Pinpoint the cell where the given text exists, returning its [x, y] midpoint coordinate. 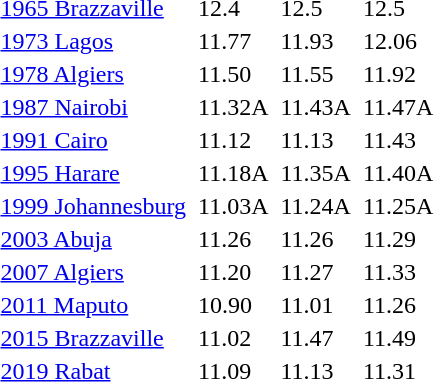
11.43A [316, 107]
11.43 [398, 140]
11.92 [398, 74]
11.93 [316, 41]
11.13 [316, 140]
10.90 [234, 305]
11.27 [316, 272]
11.47A [398, 107]
11.77 [234, 41]
11.29 [398, 239]
11.50 [234, 74]
11.40A [398, 173]
11.35A [316, 173]
11.02 [234, 338]
11.47 [316, 338]
12.06 [398, 41]
11.18A [234, 173]
11.03A [234, 206]
11.20 [234, 272]
11.24A [316, 206]
11.32A [234, 107]
11.55 [316, 74]
11.33 [398, 272]
11.25A [398, 206]
11.49 [398, 338]
11.12 [234, 140]
11.01 [316, 305]
